Capture the cell that displays the provided text and extract its (X, Y) central coordinate. 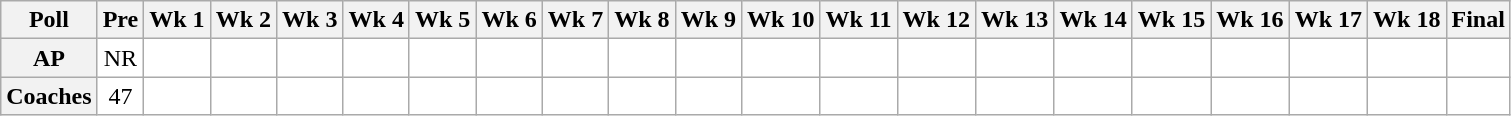
Wk 12 (936, 20)
Wk 4 (376, 20)
Wk 13 (1014, 20)
Final (1478, 20)
Wk 15 (1171, 20)
Wk 3 (310, 20)
Wk 14 (1093, 20)
Wk 2 (243, 20)
Pre (120, 20)
Wk 6 (509, 20)
Wk 18 (1407, 20)
Wk 10 (781, 20)
Wk 17 (1328, 20)
Wk 11 (858, 20)
Wk 7 (575, 20)
AP (49, 58)
Wk 9 (708, 20)
Poll (49, 20)
Wk 8 (642, 20)
Wk 1 (177, 20)
Wk 16 (1250, 20)
Coaches (49, 96)
47 (120, 96)
NR (120, 58)
Wk 5 (442, 20)
